Search for the cell housing the specified text and yield its (x, y) center coordinate. 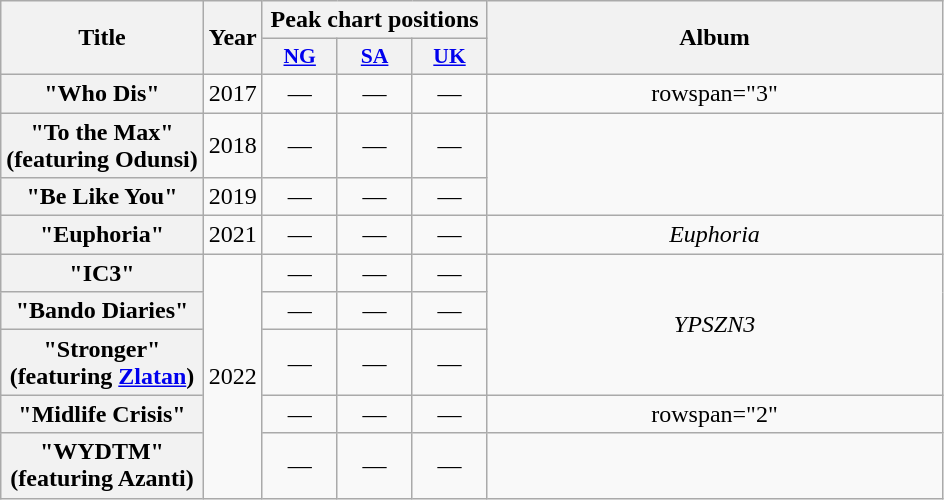
2019 (232, 197)
2022 (232, 376)
"Stronger"(featuring Zlatan) (102, 362)
"Be Like You" (102, 197)
"WYDTM"(featuring Azanti) (102, 466)
rowspan="3" (714, 93)
"To the Max"(featuring Odunsi) (102, 144)
YPSZN3 (714, 324)
2017 (232, 93)
Year (232, 38)
"Bando Diaries" (102, 311)
Title (102, 38)
"IC3" (102, 273)
UK (450, 57)
Peak chart positions (374, 20)
Euphoria (714, 235)
"Who Dis" (102, 93)
NG (300, 57)
"Midlife Crisis" (102, 414)
rowspan="2" (714, 414)
2021 (232, 235)
Album (714, 38)
"Euphoria" (102, 235)
SA (374, 57)
2018 (232, 144)
